Determine the (X, Y) coordinate at the center of the cell enclosing the given text.  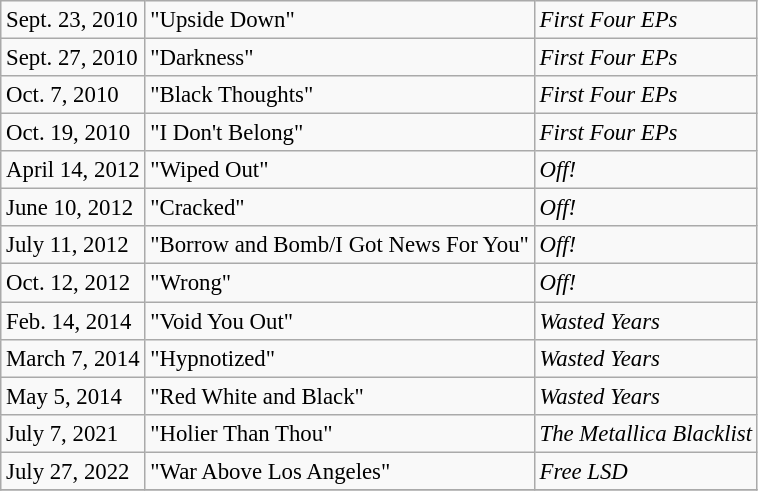
"Wiped Out" (340, 170)
"Borrow and Bomb/I Got News For You" (340, 245)
"Black Thoughts" (340, 95)
Sept. 27, 2010 (73, 58)
"Hypnotized" (340, 358)
The Metallica Blacklist (646, 433)
July 27, 2022 (73, 471)
Oct. 19, 2010 (73, 133)
July 11, 2012 (73, 245)
"Upside Down" (340, 20)
March 7, 2014 (73, 358)
"Darkness" (340, 58)
Free LSD (646, 471)
Feb. 14, 2014 (73, 321)
Sept. 23, 2010 (73, 20)
"Holier Than Thou" (340, 433)
May 5, 2014 (73, 396)
June 10, 2012 (73, 208)
Oct. 12, 2012 (73, 283)
"Cracked" (340, 208)
"Void You Out" (340, 321)
April 14, 2012 (73, 170)
Oct. 7, 2010 (73, 95)
"Wrong" (340, 283)
"Red White and Black" (340, 396)
July 7, 2021 (73, 433)
"I Don't Belong" (340, 133)
"War Above Los Angeles" (340, 471)
